Find where the given text appears and provide that cell's center as (X, Y) coordinate. 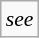
see (20, 19)
